For the text-containing cell, return its midpoint in (X, Y) coordinate format. 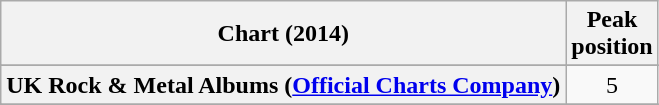
UK Rock & Metal Albums (Official Charts Company) (284, 85)
Peakposition (612, 34)
5 (612, 85)
Chart (2014) (284, 34)
